Detect which cell encompasses the target text, then output its [x, y] center coordinate. 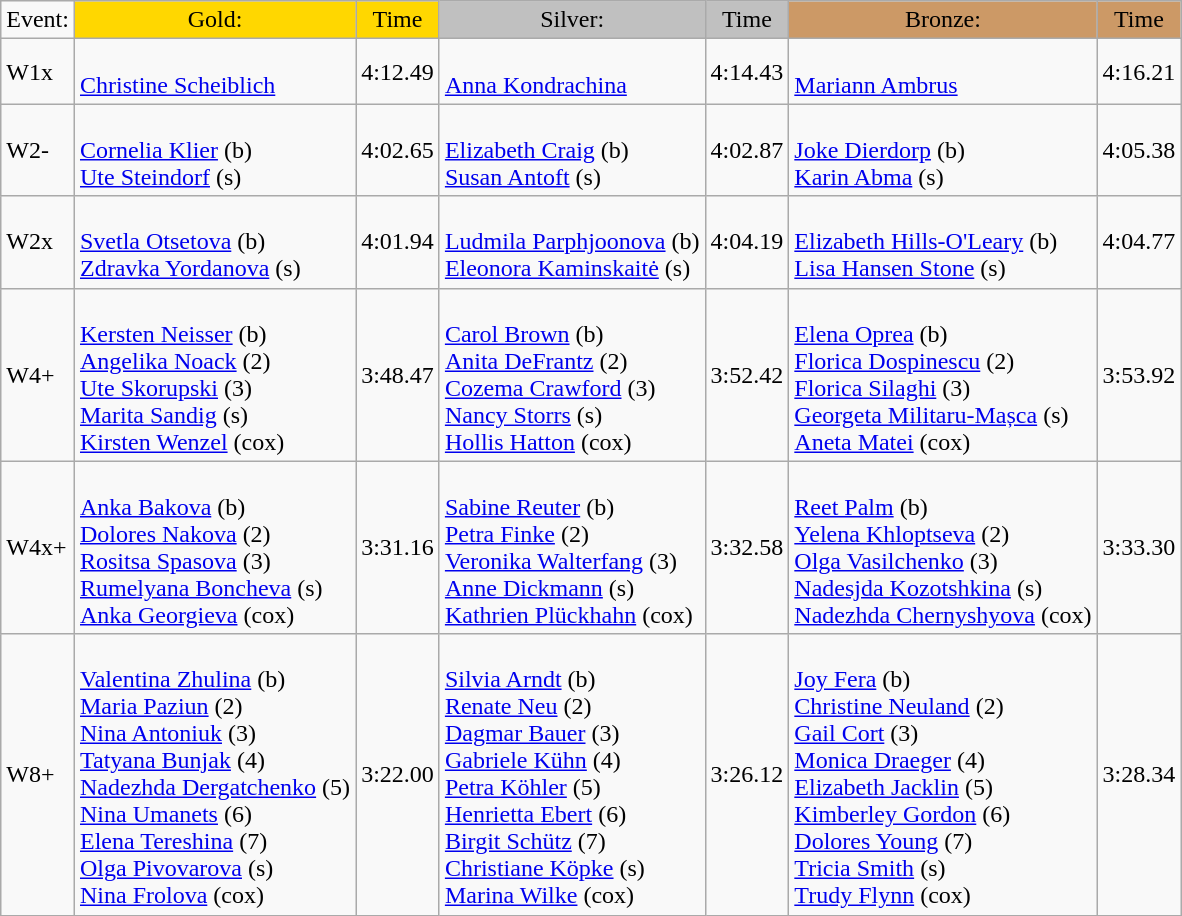
4:12.49 [398, 72]
Carol Brown (b) Anita DeFrantz (2) Cozema Crawford (3) Nancy Storrs (s) Hollis Hatton (cox) [572, 374]
W8+ [38, 774]
3:52.42 [747, 374]
Ludmila Parphjoonova (b) Eleonora Kaminskaitė (s) [572, 242]
W2- [38, 150]
4:14.43 [747, 72]
Elizabeth Hills-O'Leary (b) Lisa Hansen Stone (s) [943, 242]
Christine Scheiblich [214, 72]
3:22.00 [398, 774]
W4x+ [38, 548]
4:04.77 [1139, 242]
Mariann Ambrus [943, 72]
3:33.30 [1139, 548]
Elizabeth Craig (b) Susan Antoft (s) [572, 150]
Svetla Otsetova (b) Zdravka Yordanova (s) [214, 242]
4:02.87 [747, 150]
Kersten Neisser (b) Angelika Noack (2) Ute Skorupski (3) Marita Sandig (s) Kirsten Wenzel (cox) [214, 374]
W2x [38, 242]
3:32.58 [747, 548]
3:28.34 [1139, 774]
Bronze: [943, 20]
3:48.47 [398, 374]
Sabine Reuter (b) Petra Finke (2) Veronika Walterfang (3) Anne Dickmann (s) Kathrien Plückhahn (cox) [572, 548]
Anka Bakova (b) Dolores Nakova (2) Rositsa Spasova (3) Rumelyana Boncheva (s) Anka Georgieva (cox) [214, 548]
W1x [38, 72]
Elena Oprea (b) Florica Dospinescu (2) Florica Silaghi (3) Georgeta Militaru-Mașca (s) Aneta Matei (cox) [943, 374]
Joke Dierdorp (b) Karin Abma (s) [943, 150]
Cornelia Klier (b) Ute Steindorf (s) [214, 150]
Event: [38, 20]
W4+ [38, 374]
3:53.92 [1139, 374]
4:16.21 [1139, 72]
3:31.16 [398, 548]
4:04.19 [747, 242]
Anna Kondrachina [572, 72]
4:01.94 [398, 242]
4:02.65 [398, 150]
3:26.12 [747, 774]
4:05.38 [1139, 150]
Reet Palm (b) Yelena Khloptseva (2) Olga Vasilchenko (3) Nadesjda Kozotshkina (s) Nadezhda Chernyshyova (cox) [943, 548]
Silver: [572, 20]
Gold: [214, 20]
